Return [X, Y] of the center of cell containing provided text 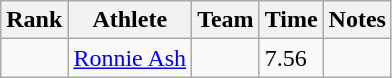
Team [226, 20]
Time [291, 20]
Notes [357, 20]
7.56 [291, 58]
Rank [34, 20]
Ronnie Ash [130, 58]
Athlete [130, 20]
